For the text-containing cell, return its midpoint in (x, y) coordinate format. 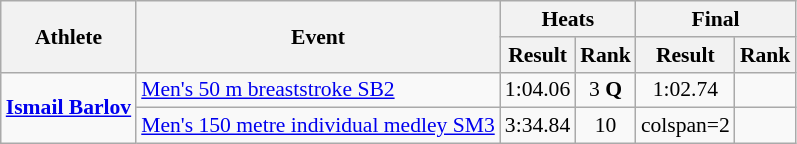
3 Q (606, 90)
Event (318, 36)
Athlete (68, 36)
Final (716, 19)
10 (606, 126)
Ismail Barlov (68, 108)
1:02.74 (686, 90)
Heats (568, 19)
Men's 50 m breaststroke SB2 (318, 90)
1:04.06 (538, 90)
3:34.84 (538, 126)
Men's 150 metre individual medley SM3 (318, 126)
colspan=2 (686, 126)
